Return the [X, Y] coordinate for the center point of the cell that contains the specified text.  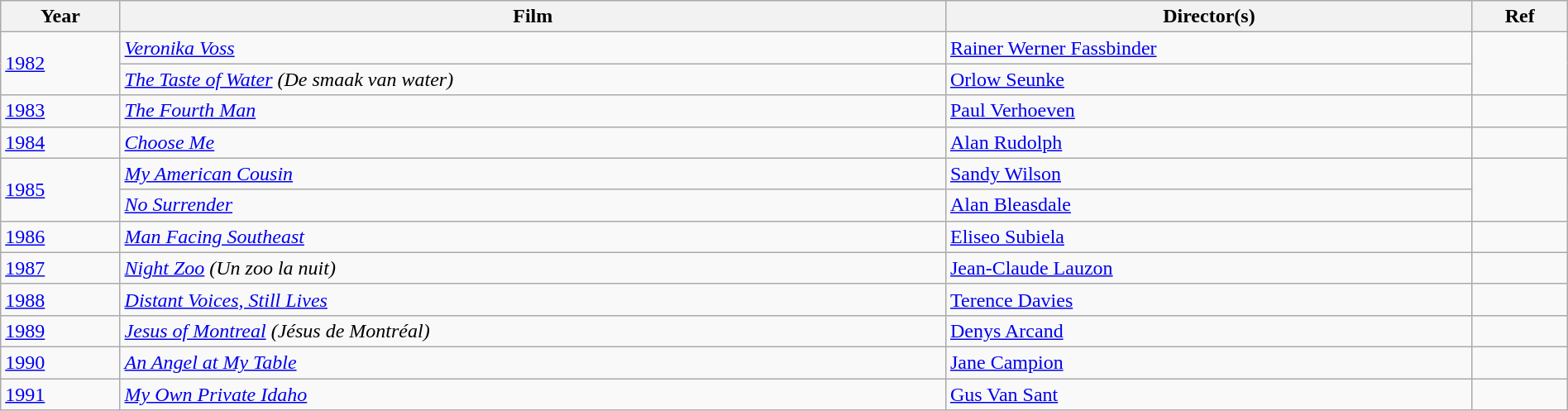
1982 [60, 64]
1990 [60, 362]
Alan Bleasdale [1209, 205]
1987 [60, 268]
Night Zoo (Un zoo la nuit) [533, 268]
Film [533, 17]
Year [60, 17]
An Angel at My Table [533, 362]
1991 [60, 394]
Eliseo Subiela [1209, 237]
Ref [1520, 17]
Rainer Werner Fassbinder [1209, 48]
Veronika Voss [533, 48]
Orlow Seunke [1209, 79]
No Surrender [533, 205]
Denys Arcand [1209, 331]
Paul Verhoeven [1209, 111]
Alan Rudolph [1209, 142]
Terence Davies [1209, 299]
Jane Campion [1209, 362]
Gus Van Sant [1209, 394]
The Taste of Water (De smaak van water) [533, 79]
1988 [60, 299]
Jean-Claude Lauzon [1209, 268]
1989 [60, 331]
Man Facing Southeast [533, 237]
My American Cousin [533, 174]
Jesus of Montreal (Jésus de Montréal) [533, 331]
My Own Private Idaho [533, 394]
1984 [60, 142]
1983 [60, 111]
1985 [60, 189]
1986 [60, 237]
The Fourth Man [533, 111]
Choose Me [533, 142]
Sandy Wilson [1209, 174]
Distant Voices, Still Lives [533, 299]
Director(s) [1209, 17]
